Capture the cell that displays the provided text and extract its (x, y) central coordinate. 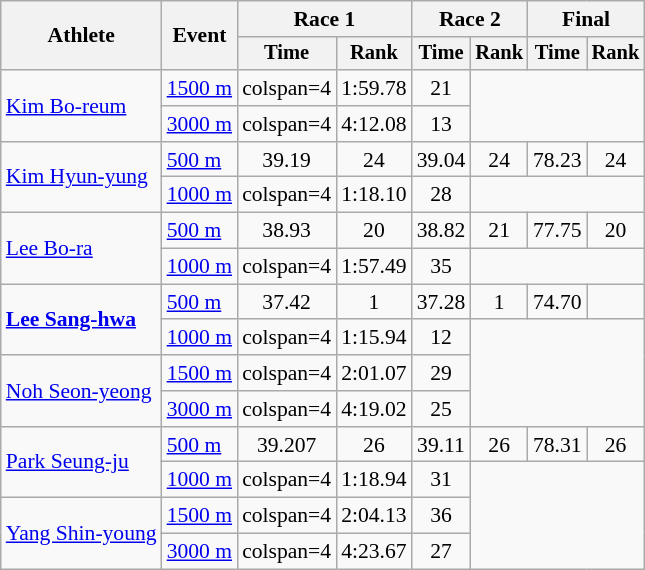
39.207 (286, 445)
4:12.08 (374, 124)
1:18.94 (374, 480)
31 (442, 480)
35 (442, 267)
78.23 (558, 160)
4:23.67 (374, 552)
38.93 (286, 231)
37.42 (286, 302)
4:19.02 (374, 409)
39.11 (442, 445)
Noh Seon-yeong (82, 390)
2:01.07 (374, 373)
1:59.78 (374, 88)
Race 1 (324, 19)
13 (442, 124)
39.19 (286, 160)
29 (442, 373)
Event (200, 36)
74.70 (558, 302)
1:15.94 (374, 338)
37.28 (442, 302)
Final (586, 19)
Athlete (82, 36)
1:57.49 (374, 267)
38.82 (442, 231)
77.75 (558, 231)
Kim Bo-reum (82, 106)
Lee Bo-ra (82, 248)
Race 2 (470, 19)
12 (442, 338)
Yang Shin-young (82, 534)
39.04 (442, 160)
Lee Sang-hwa (82, 320)
Kim Hyun-yung (82, 178)
1:18.10 (374, 195)
25 (442, 409)
78.31 (558, 445)
2:04.13 (374, 516)
36 (442, 516)
28 (442, 195)
Park Seung-ju (82, 462)
27 (442, 552)
